Locate the cell with the specified text and output its (X, Y) center coordinate. 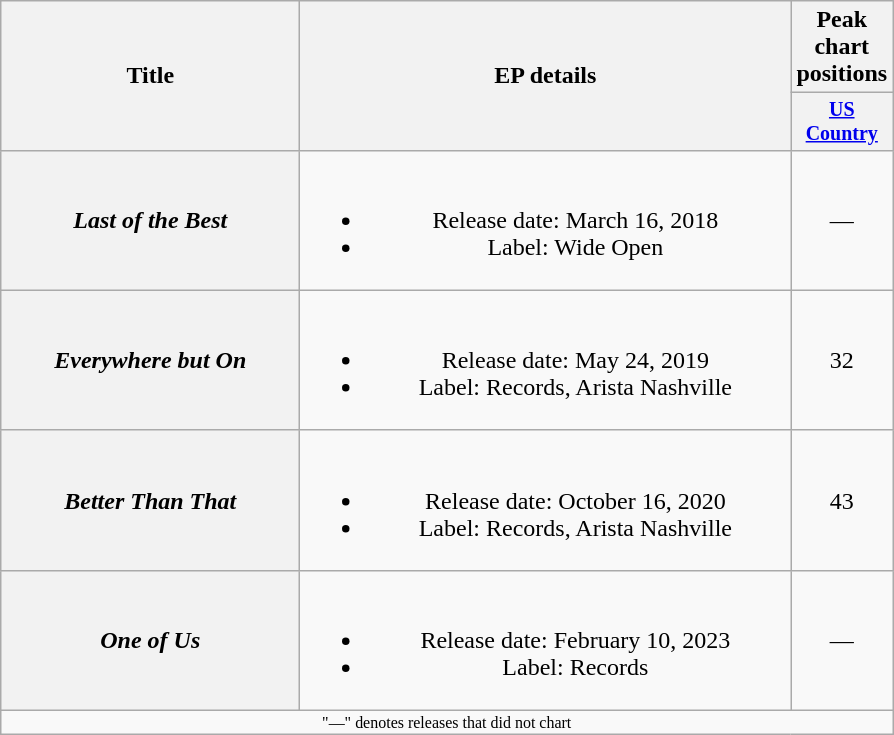
Release date: February 10, 2023Label: Records (546, 640)
Title (150, 76)
EP details (546, 76)
Peak chart positions (842, 47)
"—" denotes releases that did not chart (447, 723)
Release date: October 16, 2020Label: Records, Arista Nashville (546, 500)
Release date: March 16, 2018Label: Wide Open (546, 220)
Last of the Best (150, 220)
One of Us (150, 640)
32 (842, 360)
43 (842, 500)
Release date: May 24, 2019Label: Records, Arista Nashville (546, 360)
Everywhere but On (150, 360)
USCountry (842, 122)
Better Than That (150, 500)
